Extract the [X, Y] coordinate from the center of the cell holding the provided text.  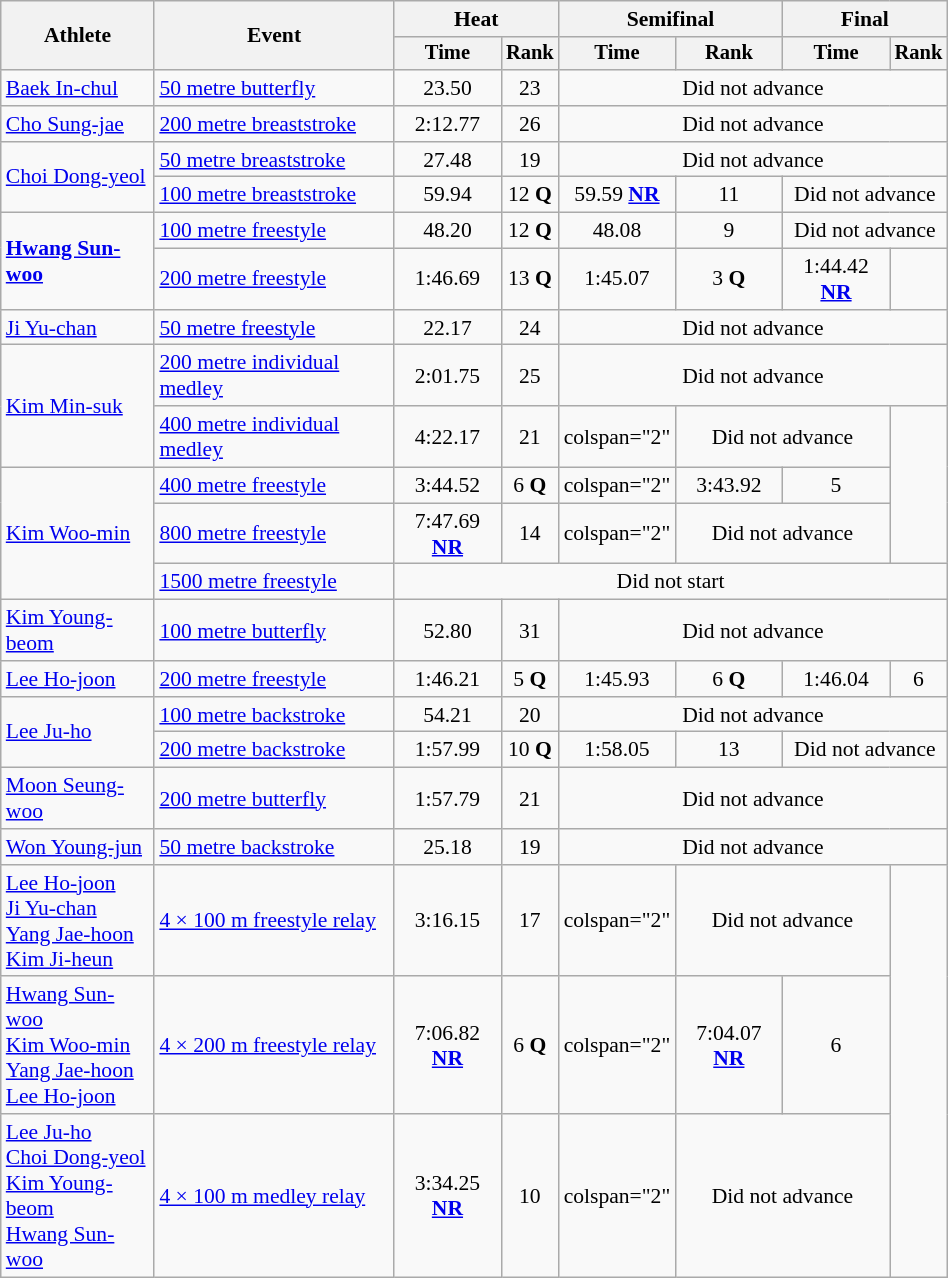
Lee Ju-hoChoi Dong-yeol Kim Young-beom Hwang Sun-woo [78, 1196]
3:34.25 NR [448, 1196]
1500 metre freestyle [274, 582]
4 × 100 m freestyle relay [274, 921]
48.08 [618, 231]
48.20 [448, 231]
54.21 [448, 715]
3:16.15 [448, 921]
1:46.04 [836, 679]
4 × 200 m freestyle relay [274, 1046]
100 metre backstroke [274, 715]
Lee Ju-ho [78, 732]
Lee Ho-joon Ji Yu-chan Yang Jae-hoon Kim Ji-heun [78, 921]
2:01.75 [448, 376]
Kim Min-suk [78, 406]
22.17 [448, 328]
Kim Young-beom [78, 630]
14 [530, 534]
52.80 [448, 630]
1:46.21 [448, 679]
1:58.05 [618, 750]
3:43.92 [728, 486]
Heat [476, 19]
7:47.69 NR [448, 534]
23 [530, 88]
400 metre freestyle [274, 486]
17 [530, 921]
Athlete [78, 36]
4 × 100 m medley relay [274, 1196]
9 [728, 231]
10 [530, 1196]
2:12.77 [448, 124]
23.50 [448, 88]
59.59 NR [618, 195]
Did not start [670, 582]
3 Q [728, 280]
400 metre individual medley [274, 436]
50 metre breaststroke [274, 160]
200 metre breaststroke [274, 124]
200 metre individual medley [274, 376]
Event [274, 36]
10 Q [530, 750]
100 metre breaststroke [274, 195]
1:45.07 [618, 280]
800 metre freestyle [274, 534]
11 [728, 195]
13 Q [530, 280]
Won Young-jun [78, 847]
Final [864, 19]
50 metre freestyle [274, 328]
25.18 [448, 847]
100 metre freestyle [274, 231]
59.94 [448, 195]
Lee Ho-joon [78, 679]
Semifinal [671, 19]
Baek In-chul [78, 88]
Choi Dong-yeol [78, 178]
26 [530, 124]
50 metre butterfly [274, 88]
5 [836, 486]
1:57.79 [448, 798]
200 metre backstroke [274, 750]
25 [530, 376]
3:44.52 [448, 486]
7:06.82 NR [448, 1046]
4:22.17 [448, 436]
1:57.99 [448, 750]
24 [530, 328]
Hwang Sun-woo [78, 262]
Moon Seung-woo [78, 798]
1:45.93 [618, 679]
7:04.07 NR [728, 1046]
13 [728, 750]
Kim Woo-min [78, 534]
50 metre backstroke [274, 847]
Cho Sung-jae [78, 124]
5 Q [530, 679]
Ji Yu-chan [78, 328]
20 [530, 715]
1:44.42 NR [836, 280]
31 [530, 630]
27.48 [448, 160]
1:46.69 [448, 280]
Hwang Sun-wooKim Woo-minYang Jae-hoon Lee Ho-joon [78, 1046]
100 metre butterfly [274, 630]
200 metre butterfly [274, 798]
